Capture the cell that displays the provided text and extract its (x, y) central coordinate. 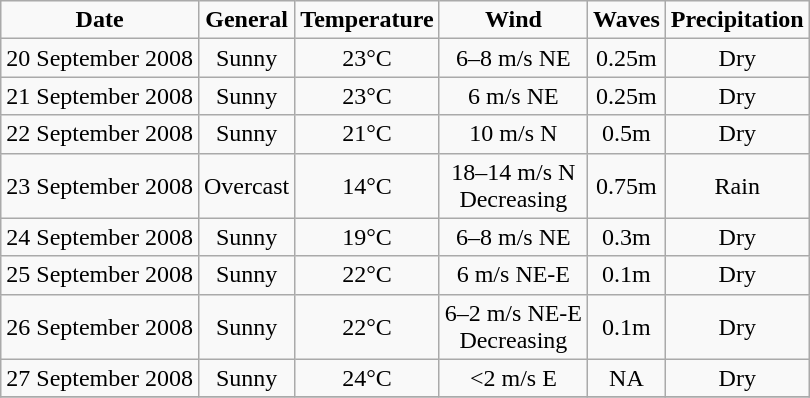
Date (100, 20)
10 m/s N (513, 134)
Waves (627, 20)
6 m/s NE-E (513, 275)
22 September 2008 (100, 134)
6–2 m/s NE-EDecreasing (513, 326)
23 September 2008 (100, 186)
Rain (737, 186)
21°C (367, 134)
18–14 m/s NDecreasing (513, 186)
Temperature (367, 20)
<2 m/s E (513, 378)
24 September 2008 (100, 237)
19°C (367, 237)
27 September 2008 (100, 378)
0.5m (627, 134)
Precipitation (737, 20)
Wind (513, 20)
NA (627, 378)
25 September 2008 (100, 275)
21 September 2008 (100, 96)
0.75m (627, 186)
14°C (367, 186)
0.3m (627, 237)
General (246, 20)
24°C (367, 378)
20 September 2008 (100, 58)
6 m/s NE (513, 96)
Overcast (246, 186)
26 September 2008 (100, 326)
